Identify which cell holds the provided text, then report its [x, y] central coordinate. 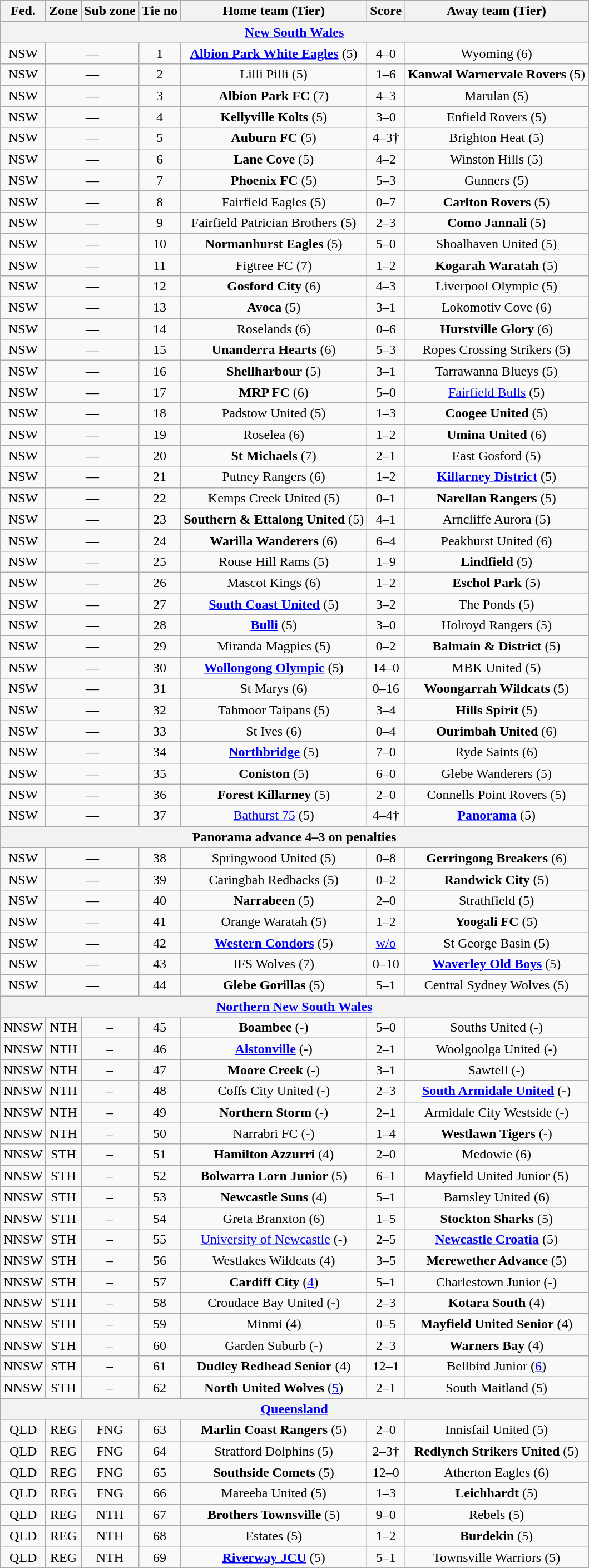
Enfield Rovers (5) [497, 117]
10 [159, 244]
Coniston (5) [274, 773]
58 [159, 1303]
0–4 [386, 731]
65 [159, 1472]
Forest Killarney (5) [274, 795]
Sawtell (-) [497, 1070]
Medowie (6) [497, 1155]
4–0 [386, 53]
North United Wolves (5) [274, 1388]
St Marys (6) [274, 689]
South Armidale United (-) [497, 1091]
Tahmoor Taipans (5) [274, 710]
Panorama advance 4–3 on penalties [295, 837]
Shellharbour (5) [274, 371]
Putney Rangers (6) [274, 477]
w/o [386, 943]
33 [159, 731]
Coffs City United (-) [274, 1091]
4–4† [386, 816]
Home team (Tier) [274, 11]
3–5 [386, 1260]
Mayfield United Senior (4) [497, 1324]
15 [159, 350]
Ryde Saints (6) [497, 752]
Estates (5) [274, 1536]
67 [159, 1515]
59 [159, 1324]
12–1 [386, 1367]
25 [159, 561]
Coogee United (5) [497, 413]
32 [159, 710]
St Ives (6) [274, 731]
69 [159, 1557]
Lilli Pilli (5) [274, 75]
Wollongong Olympic (5) [274, 668]
28 [159, 625]
Kanwal Warnervale Rovers (5) [497, 75]
Glebe Gorillas (5) [274, 985]
22 [159, 498]
60 [159, 1345]
Northern New South Wales [295, 1007]
44 [159, 985]
Merewether Advance (5) [497, 1260]
Kogarah Waratah (5) [497, 265]
Brighton Heat (5) [497, 138]
Hamilton Azzurri (4) [274, 1155]
Leichhardt (5) [497, 1493]
South Coast United (5) [274, 604]
Stratford Dolphins (5) [274, 1451]
Fed. [23, 11]
62 [159, 1388]
Gerringong Breakers (6) [497, 858]
50 [159, 1133]
St Michaels (7) [274, 456]
Lane Cove (5) [274, 159]
Narellan Rangers (5) [497, 498]
Townsville Warriors (5) [497, 1557]
Arncliffe Aurora (5) [497, 519]
Kellyville Kolts (5) [274, 117]
9 [159, 223]
Fairfield Bulls (5) [497, 392]
IFS Wolves (7) [274, 964]
Marulan (5) [497, 96]
9–0 [386, 1515]
57 [159, 1281]
20 [159, 456]
11 [159, 265]
Roselands (6) [274, 329]
Mareeba United (5) [274, 1493]
Randwick City (5) [497, 879]
0–16 [386, 689]
Westlakes Wildcats (4) [274, 1260]
47 [159, 1070]
The Ponds (5) [497, 604]
3 [159, 96]
Queensland [295, 1409]
Redlynch Strikers United (5) [497, 1451]
3–2 [386, 604]
Bulli (5) [274, 625]
Albion Park White Eagles (5) [274, 53]
46 [159, 1049]
University of Newcastle (-) [274, 1239]
35 [159, 773]
4–2 [386, 159]
4–1 [386, 519]
Southside Comets (5) [274, 1472]
4 [159, 117]
14 [159, 329]
29 [159, 647]
4–3† [386, 138]
13 [159, 308]
Woongarrah Wildcats (5) [497, 689]
27 [159, 604]
Souths United (-) [497, 1028]
Tarrawanna Blueys (5) [497, 371]
Minmi (4) [274, 1324]
8 [159, 201]
Hurstville Glory (6) [497, 329]
1–6 [386, 75]
Rouse Hill Rams (5) [274, 561]
Garden Suburb (-) [274, 1345]
Phoenix FC (5) [274, 180]
South Maitland (5) [497, 1388]
Umina United (6) [497, 435]
Zone [63, 11]
0–1 [386, 498]
6–1 [386, 1176]
Gunners (5) [497, 180]
Balmain & District (5) [497, 647]
Score [386, 11]
26 [159, 583]
38 [159, 858]
23 [159, 519]
Armidale City Westside (-) [497, 1112]
Lindfield (5) [497, 561]
Narrabeen (5) [274, 900]
Springwood United (5) [274, 858]
61 [159, 1367]
Cardiff City (4) [274, 1281]
2 [159, 75]
Sub zone [110, 11]
6 [159, 159]
Woolgoolga United (-) [497, 1049]
Fairfield Patrician Brothers (5) [274, 223]
Newcastle Suns (4) [274, 1197]
Alstonville (-) [274, 1049]
53 [159, 1197]
56 [159, 1260]
Connells Point Rovers (5) [497, 795]
Eschol Park (5) [497, 583]
Roselea (6) [274, 435]
52 [159, 1176]
MBK United (5) [497, 668]
64 [159, 1451]
Mascot Kings (6) [274, 583]
Riverway JCU (5) [274, 1557]
Holroyd Rangers (5) [497, 625]
Stockton Sharks (5) [497, 1218]
Glebe Wanderers (5) [497, 773]
Narrabri FC (-) [274, 1133]
Ourimbah United (6) [497, 731]
1–5 [386, 1218]
Waverley Old Boys (5) [497, 964]
Barnsley United (6) [497, 1197]
54 [159, 1218]
Westlawn Tigers (-) [497, 1133]
5 [159, 138]
42 [159, 943]
2–3† [386, 1451]
17 [159, 392]
51 [159, 1155]
Hills Spirit (5) [497, 710]
Auburn FC (5) [274, 138]
63 [159, 1430]
68 [159, 1536]
Marlin Coast Rangers (5) [274, 1430]
Albion Park FC (7) [274, 96]
19 [159, 435]
24 [159, 540]
12 [159, 287]
Brothers Townsville (5) [274, 1515]
7 [159, 180]
Croudace Bay United (-) [274, 1303]
41 [159, 921]
Como Jannali (5) [497, 223]
Unanderra Hearts (6) [274, 350]
3–4 [386, 710]
37 [159, 816]
Moore Creek (-) [274, 1070]
MRP FC (6) [274, 392]
31 [159, 689]
Ropes Crossing Strikers (5) [497, 350]
Normanhurst Eagles (5) [274, 244]
40 [159, 900]
Mayfield United Junior (5) [497, 1176]
Fairfield Eagles (5) [274, 201]
Western Condors (5) [274, 943]
Bathurst 75 (5) [274, 816]
43 [159, 964]
Bolwarra Lorn Junior (5) [274, 1176]
0–6 [386, 329]
Greta Branxton (6) [274, 1218]
Newcastle Croatia (5) [497, 1239]
1 [159, 53]
Kemps Creek United (5) [274, 498]
0–7 [386, 201]
Shoalhaven United (5) [497, 244]
18 [159, 413]
45 [159, 1028]
Warners Bay (4) [497, 1345]
Lokomotiv Cove (6) [497, 308]
6–0 [386, 773]
Bellbird Junior (6) [497, 1367]
30 [159, 668]
Wyoming (6) [497, 53]
1–4 [386, 1133]
East Gosford (5) [497, 456]
6–4 [386, 540]
Caringbah Redbacks (5) [274, 879]
Central Sydney Wolves (5) [497, 985]
Kotara South (4) [497, 1303]
Killarney District (5) [497, 477]
Away team (Tier) [497, 11]
Avoca (5) [274, 308]
Charlestown Junior (-) [497, 1281]
Winston Hills (5) [497, 159]
7–0 [386, 752]
Padstow United (5) [274, 413]
Gosford City (6) [274, 287]
Burdekin (5) [497, 1536]
14–0 [386, 668]
49 [159, 1112]
12–0 [386, 1472]
Dudley Redhead Senior (4) [274, 1367]
Southern & Ettalong United (5) [274, 519]
Northbridge (5) [274, 752]
Northern Storm (-) [274, 1112]
Rebels (5) [497, 1515]
39 [159, 879]
2–5 [386, 1239]
16 [159, 371]
Panorama (5) [497, 816]
Orange Waratah (5) [274, 921]
55 [159, 1239]
0–8 [386, 858]
34 [159, 752]
0–10 [386, 964]
Peakhurst United (6) [497, 540]
0–5 [386, 1324]
Carlton Rovers (5) [497, 201]
Liverpool Olympic (5) [497, 287]
21 [159, 477]
Boambee (-) [274, 1028]
66 [159, 1493]
Miranda Magpies (5) [274, 647]
New South Wales [295, 32]
Atherton Eagles (6) [497, 1472]
48 [159, 1091]
1–9 [386, 561]
36 [159, 795]
Tie no [159, 11]
Figtree FC (7) [274, 265]
Warilla Wanderers (6) [274, 540]
St George Basin (5) [497, 943]
Strathfield (5) [497, 900]
Yoogali FC (5) [497, 921]
Innisfail United (5) [497, 1430]
